Return (X, Y) of the center of cell containing provided text 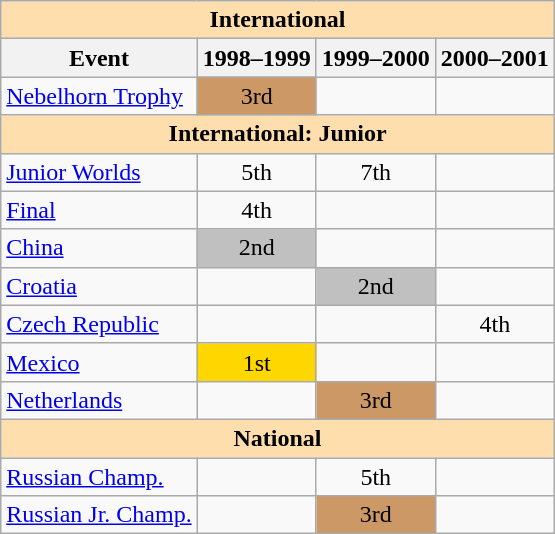
Mexico (99, 362)
China (99, 248)
Russian Jr. Champ. (99, 515)
National (278, 438)
International: Junior (278, 134)
2000–2001 (494, 58)
Final (99, 210)
Nebelhorn Trophy (99, 96)
1st (256, 362)
Junior Worlds (99, 172)
Croatia (99, 286)
1999–2000 (376, 58)
Czech Republic (99, 324)
International (278, 20)
Russian Champ. (99, 477)
1998–1999 (256, 58)
7th (376, 172)
Event (99, 58)
Netherlands (99, 400)
